Pinpoint the cell where the given text exists, returning its (X, Y) midpoint coordinate. 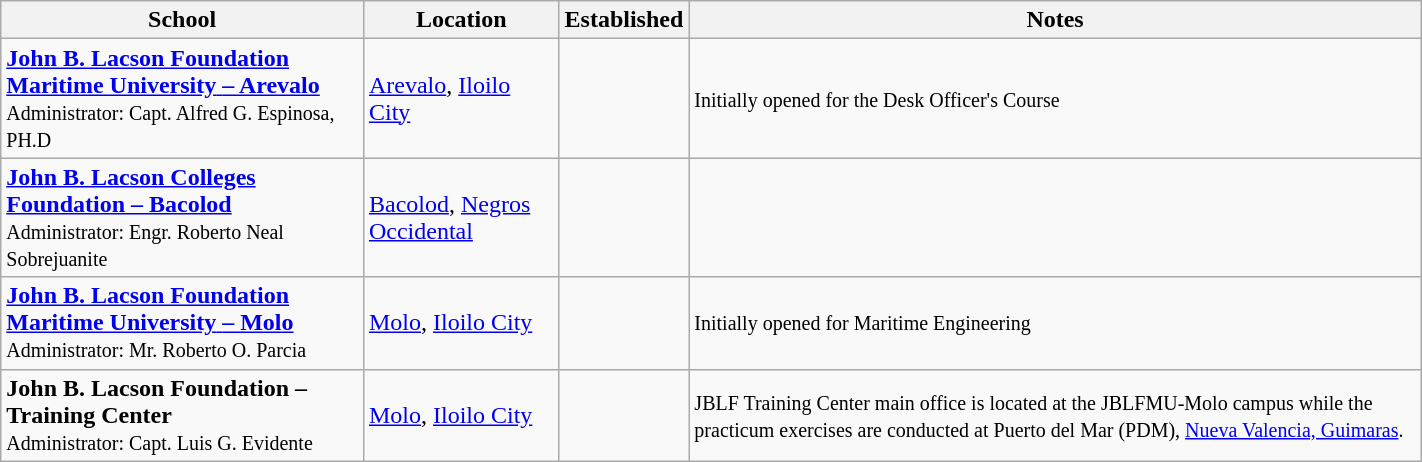
Notes (1055, 20)
School (182, 20)
John B. Lacson Colleges Foundation – BacolodAdministrator: Engr. Roberto Neal Sobrejuanite (182, 218)
John B. Lacson Foundation – Training CenterAdministrator: Capt. Luis G. Evidente (182, 415)
Location (461, 20)
Established (624, 20)
John B. Lacson Foundation Maritime University – ArevaloAdministrator: Capt. Alfred G. Espinosa, PH.D (182, 98)
John B. Lacson Foundation Maritime University – MoloAdministrator: Mr. Roberto O. Parcia (182, 323)
Initially opened for the Desk Officer's Course (1055, 98)
Bacolod, Negros Occidental (461, 218)
Arevalo, Iloilo City (461, 98)
Initially opened for Maritime Engineering (1055, 323)
